Find where the given text appears and provide that cell's center as [x, y] coordinate. 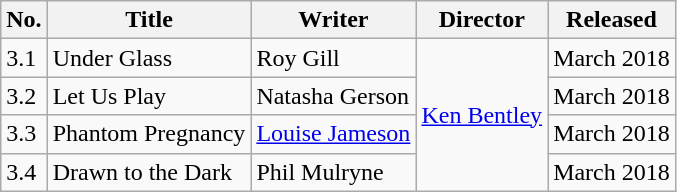
Phantom Pregnancy [149, 134]
Natasha Gerson [334, 96]
Louise Jameson [334, 134]
Let Us Play [149, 96]
Ken Bentley [482, 115]
3.2 [24, 96]
3.4 [24, 172]
Released [612, 20]
Title [149, 20]
3.1 [24, 58]
No. [24, 20]
Drawn to the Dark [149, 172]
Writer [334, 20]
Roy Gill [334, 58]
Under Glass [149, 58]
Director [482, 20]
Phil Mulryne [334, 172]
3.3 [24, 134]
